Return the (X, Y) coordinate for the center point of the cell that contains the specified text.  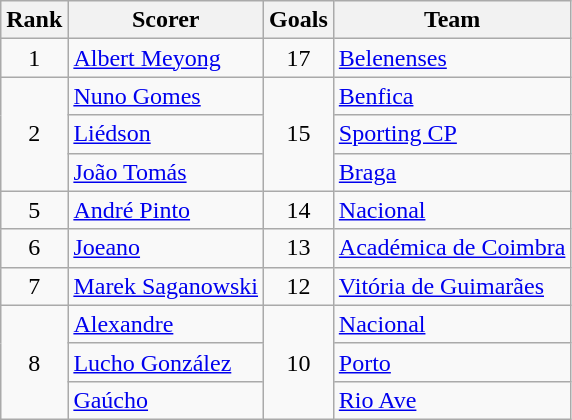
Rio Ave (452, 400)
João Tomás (166, 172)
5 (34, 210)
Vitória de Guimarães (452, 286)
Nuno Gomes (166, 96)
Sporting CP (452, 134)
Joeano (166, 248)
Albert Meyong (166, 58)
Marek Saganowski (166, 286)
Scorer (166, 20)
6 (34, 248)
2 (34, 134)
7 (34, 286)
Team (452, 20)
Gaúcho (166, 400)
Porto (452, 362)
10 (299, 362)
Rank (34, 20)
Goals (299, 20)
André Pinto (166, 210)
8 (34, 362)
Belenenses (452, 58)
14 (299, 210)
17 (299, 58)
Alexandre (166, 324)
Liédson (166, 134)
13 (299, 248)
Benfica (452, 96)
Académica de Coimbra (452, 248)
Lucho González (166, 362)
Braga (452, 172)
15 (299, 134)
12 (299, 286)
1 (34, 58)
